Return the (X, Y) coordinate for the center point of the cell that contains the specified text.  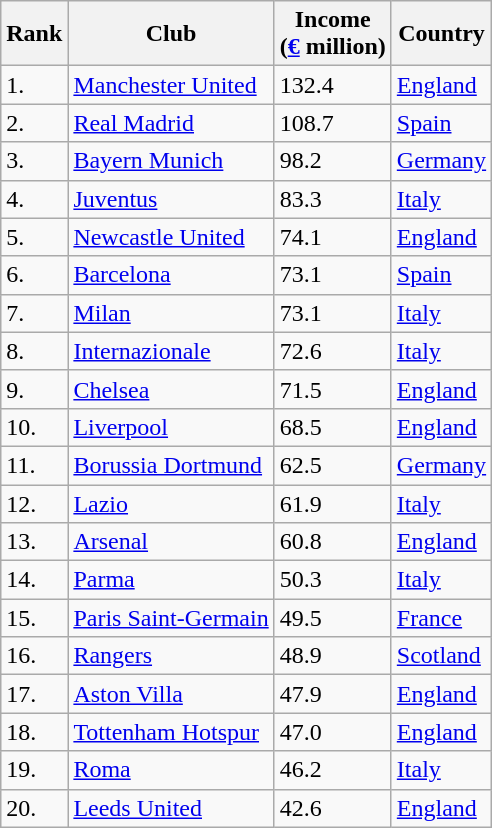
98.2 (332, 161)
74.1 (332, 237)
Borussia Dortmund (171, 465)
17. (34, 694)
9. (34, 389)
Club (171, 34)
71.5 (332, 389)
11. (34, 465)
Juventus (171, 199)
6. (34, 275)
49.5 (332, 618)
7. (34, 313)
Scotland (441, 656)
Manchester United (171, 85)
60.8 (332, 542)
83.3 (332, 199)
15. (34, 618)
14. (34, 580)
Liverpool (171, 427)
Real Madrid (171, 123)
3. (34, 161)
Rangers (171, 656)
50.3 (332, 580)
Newcastle United (171, 237)
Internazionale (171, 351)
132.4 (332, 85)
13. (34, 542)
Chelsea (171, 389)
Country (441, 34)
5. (34, 237)
Income (€ million) (332, 34)
Bayern Munich (171, 161)
Leeds United (171, 808)
Roma (171, 770)
2. (34, 123)
16. (34, 656)
8. (34, 351)
47.0 (332, 732)
1. (34, 85)
72.6 (332, 351)
61.9 (332, 503)
Tottenham Hotspur (171, 732)
42.6 (332, 808)
4. (34, 199)
Parma (171, 580)
46.2 (332, 770)
12. (34, 503)
Paris Saint-Germain (171, 618)
18. (34, 732)
19. (34, 770)
France (441, 618)
Aston Villa (171, 694)
48.9 (332, 656)
Lazio (171, 503)
Barcelona (171, 275)
108.7 (332, 123)
47.9 (332, 694)
20. (34, 808)
68.5 (332, 427)
62.5 (332, 465)
Arsenal (171, 542)
10. (34, 427)
Rank (34, 34)
Milan (171, 313)
